Return the [x, y] coordinate for the center point of the cell that contains the specified text.  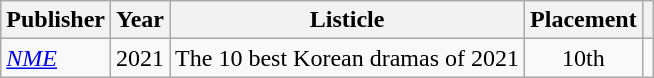
Listicle [348, 20]
NME [56, 58]
2021 [140, 58]
Placement [584, 20]
10th [584, 58]
The 10 best Korean dramas of 2021 [348, 58]
Year [140, 20]
Publisher [56, 20]
